Return (X, Y) of the center of cell containing provided text 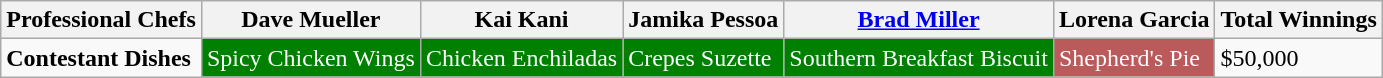
Spicy Chicken Wings (310, 58)
Southern Breakfast Biscuit (919, 58)
Total Winnings (1298, 20)
$50,000 (1298, 58)
Brad Miller (919, 20)
Kai Kani (521, 20)
Dave Mueller (310, 20)
Lorena Garcia (1134, 20)
Shepherd's Pie (1134, 58)
Professional Chefs (102, 20)
Contestant Dishes (102, 58)
Crepes Suzette (704, 58)
Jamika Pessoa (704, 20)
Chicken Enchiladas (521, 58)
